Search for the cell housing the specified text and yield its (X, Y) center coordinate. 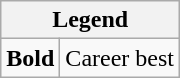
Legend (90, 20)
Career best (120, 58)
Bold (30, 58)
